Determine the [x, y] coordinate at the center of the cell enclosing the given text.  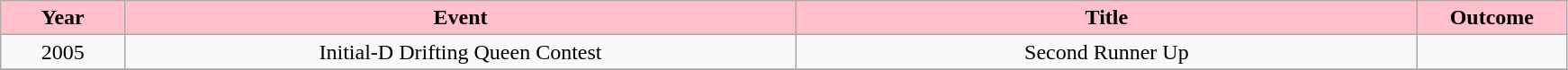
Outcome [1492, 18]
Second Runner Up [1106, 52]
Year [63, 18]
Event [461, 18]
Title [1106, 18]
Initial-D Drifting Queen Contest [461, 52]
2005 [63, 52]
